Provide the (X, Y) coordinate of the cell's center where the given text is located.  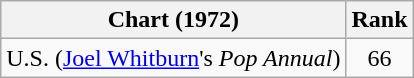
U.S. (Joel Whitburn's Pop Annual) (174, 58)
Chart (1972) (174, 20)
Rank (380, 20)
66 (380, 58)
